Output the [X, Y] coordinate of the center of the cell containing the given text.  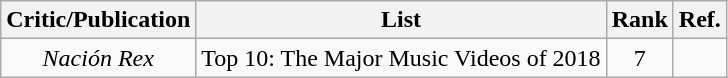
Critic/Publication [98, 20]
Rank [640, 20]
List [401, 20]
7 [640, 58]
Ref. [700, 20]
Top 10: The Major Music Videos of 2018 [401, 58]
Nación Rex [98, 58]
